Capture the cell that displays the provided text and extract its (X, Y) central coordinate. 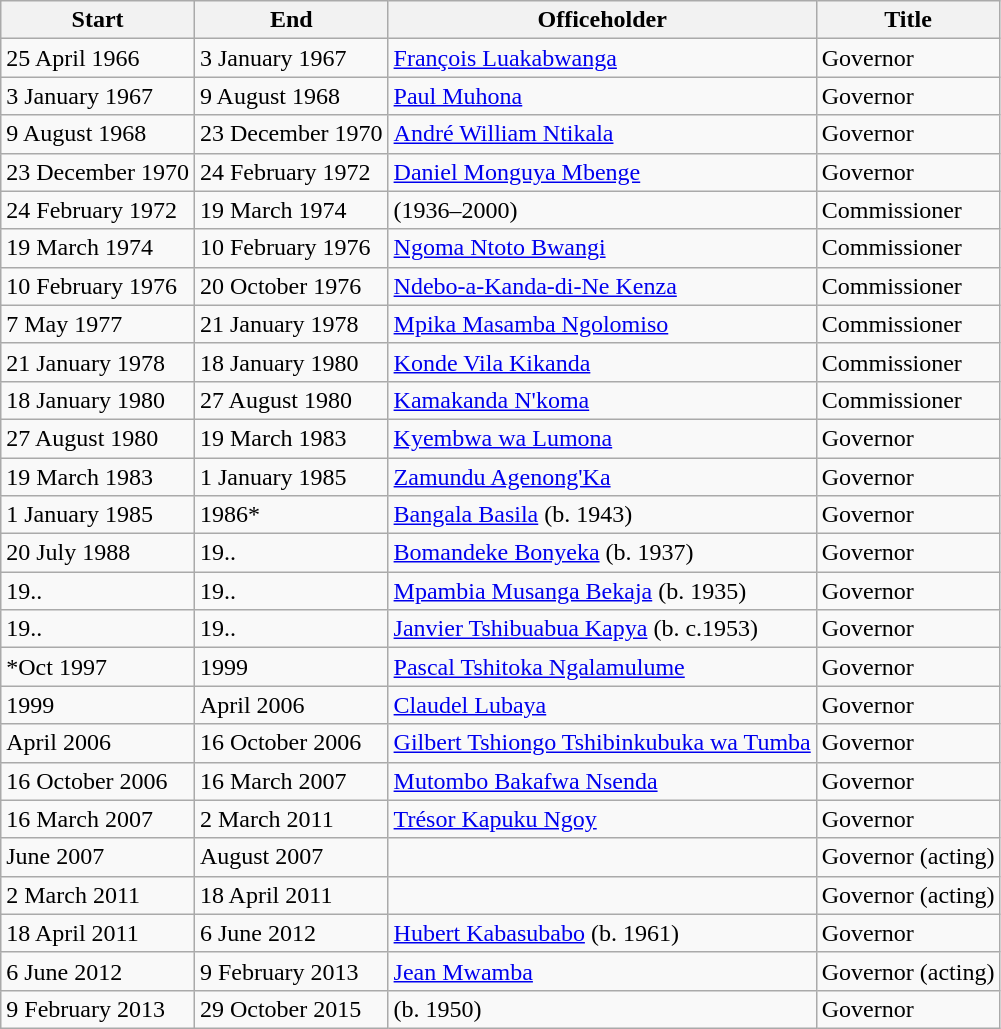
Hubert Kabasubabo (b. 1961) (602, 933)
André William Ntikala (602, 134)
June 2007 (98, 857)
1986* (291, 515)
End (291, 20)
Claudel Lubaya (602, 705)
Officeholder (602, 20)
7 May 1977 (98, 324)
29 October 2015 (291, 1009)
Ngoma Ntoto Bwangi (602, 248)
Janvier Tshibuabua Kapya (b. c.1953) (602, 629)
Jean Mwamba (602, 971)
Pascal Tshitoka Ngalamulume (602, 667)
Bangala Basila (b. 1943) (602, 515)
Konde Vila Kikanda (602, 362)
Start (98, 20)
25 April 1966 (98, 58)
*Oct 1997 (98, 667)
Daniel Monguya Mbenge (602, 172)
Paul Muhona (602, 96)
Ndebo-a-Kanda-di-Ne Kenza (602, 286)
Title (908, 20)
20 July 1988 (98, 553)
François Luakabwanga (602, 58)
Zamundu Agenong'Ka (602, 477)
Mutombo Bakafwa Nsenda (602, 781)
Mpika Masamba Ngolomiso (602, 324)
20 October 1976 (291, 286)
(b. 1950) (602, 1009)
Kyembwa wa Lumona (602, 438)
(1936–2000) (602, 210)
Bomandeke Bonyeka (b. 1937) (602, 553)
Gilbert Tshiongo Tshibinkubuka wa Tumba (602, 743)
Kamakanda N'koma (602, 400)
Mpambia Musanga Bekaja (b. 1935) (602, 591)
Trésor Kapuku Ngoy (602, 819)
August 2007 (291, 857)
